For the text-containing cell, return its midpoint in (X, Y) coordinate format. 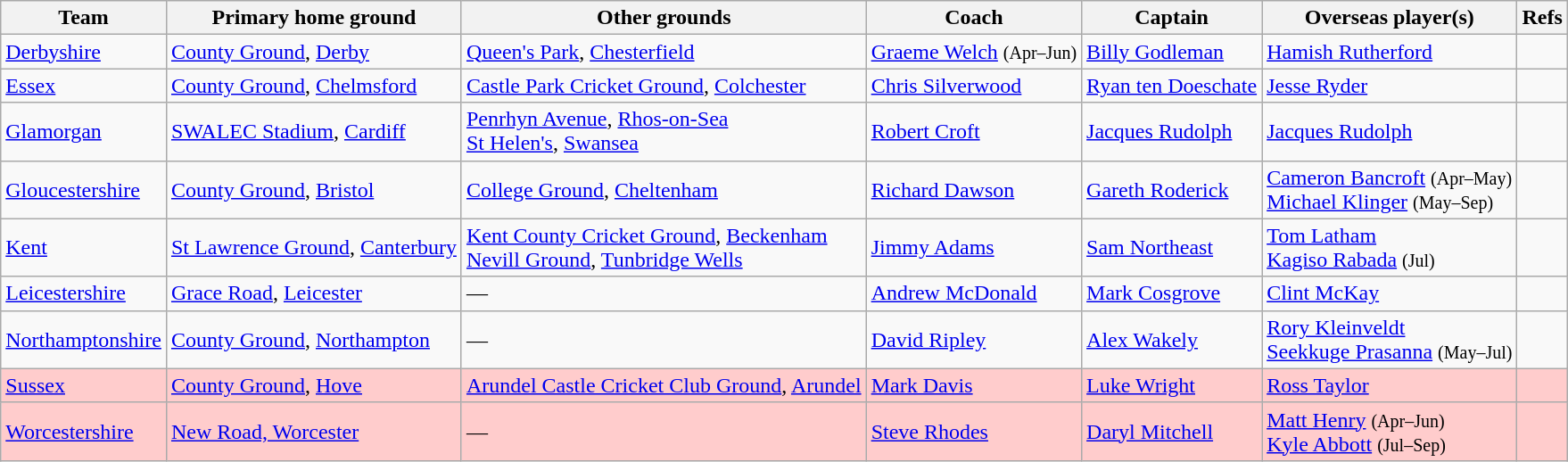
College Ground, Cheltenham (664, 189)
Castle Park Cricket Ground, Colchester (664, 86)
County Ground, Hove (314, 385)
Team (84, 18)
Rory Kleinveldt Seekkuge Prasanna (May–Jul) (1390, 339)
Kent County Cricket Ground, BeckenhamNevill Ground, Tunbridge Wells (664, 248)
Refs (1542, 18)
Chris Silverwood (974, 86)
County Ground, Derby (314, 52)
Ross Taylor (1390, 385)
Tom Latham Kagiso Rabada (Jul) (1390, 248)
Leicestershire (84, 293)
Jesse Ryder (1390, 86)
Coach (974, 18)
Robert Croft (974, 132)
Derbyshire (84, 52)
Arundel Castle Cricket Club Ground, Arundel (664, 385)
Graeme Welch (Apr–Jun) (974, 52)
Hamish Rutherford (1390, 52)
County Ground, Chelmsford (314, 86)
Ryan ten Doeschate (1172, 86)
Billy Godleman (1172, 52)
Mark Cosgrove (1172, 293)
Overseas player(s) (1390, 18)
Daryl Mitchell (1172, 432)
Jimmy Adams (974, 248)
St Lawrence Ground, Canterbury (314, 248)
Penrhyn Avenue, Rhos-on-SeaSt Helen's, Swansea (664, 132)
Northamptonshire (84, 339)
Mark Davis (974, 385)
SWALEC Stadium, Cardiff (314, 132)
Cameron Bancroft (Apr–May) Michael Klinger (May–Sep) (1390, 189)
Essex (84, 86)
Steve Rhodes (974, 432)
Clint McKay (1390, 293)
Richard Dawson (974, 189)
Glamorgan (84, 132)
Grace Road, Leicester (314, 293)
Worcestershire (84, 432)
Other grounds (664, 18)
Gareth Roderick (1172, 189)
Sussex (84, 385)
Primary home ground (314, 18)
Queen's Park, Chesterfield (664, 52)
Captain (1172, 18)
County Ground, Northampton (314, 339)
David Ripley (974, 339)
Matt Henry (Apr–Jun) Kyle Abbott (Jul–Sep) (1390, 432)
Andrew McDonald (974, 293)
Gloucestershire (84, 189)
County Ground, Bristol (314, 189)
Luke Wright (1172, 385)
Kent (84, 248)
Sam Northeast (1172, 248)
New Road, Worcester (314, 432)
Alex Wakely (1172, 339)
